Detect which cell encompasses the target text, then output its [x, y] center coordinate. 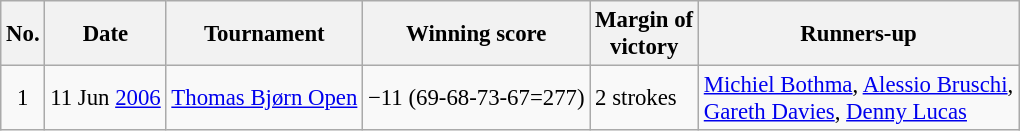
Thomas Bjørn Open [264, 98]
Runners-up [858, 34]
−11 (69-68-73-67=277) [476, 98]
Tournament [264, 34]
Winning score [476, 34]
Date [106, 34]
Margin of victory [644, 34]
11 Jun 2006 [106, 98]
Michiel Bothma, Alessio Bruschi, Gareth Davies, Denny Lucas [858, 98]
No. [23, 34]
1 [23, 98]
2 strokes [644, 98]
